From the cell containing the given text, extract its center point as (x, y) coordinate. 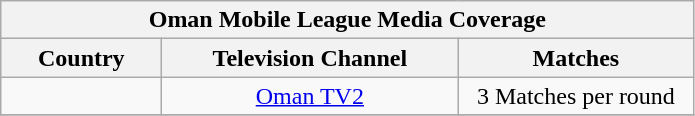
Television Channel (310, 58)
Oman Mobile League Media Coverage (348, 20)
Oman TV2 (310, 96)
Matches (576, 58)
3 Matches per round (576, 96)
Country (82, 58)
